Return (X, Y) of the center of cell containing provided text 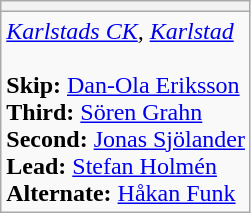
Karlstads CK, KarlstadSkip: Dan-Ola Eriksson Third: Sören Grahn Second: Jonas Sjölander Lead: Stefan Holmén Alternate: Håkan Funk (126, 112)
